From the cell containing the given text, extract its center point as (X, Y) coordinate. 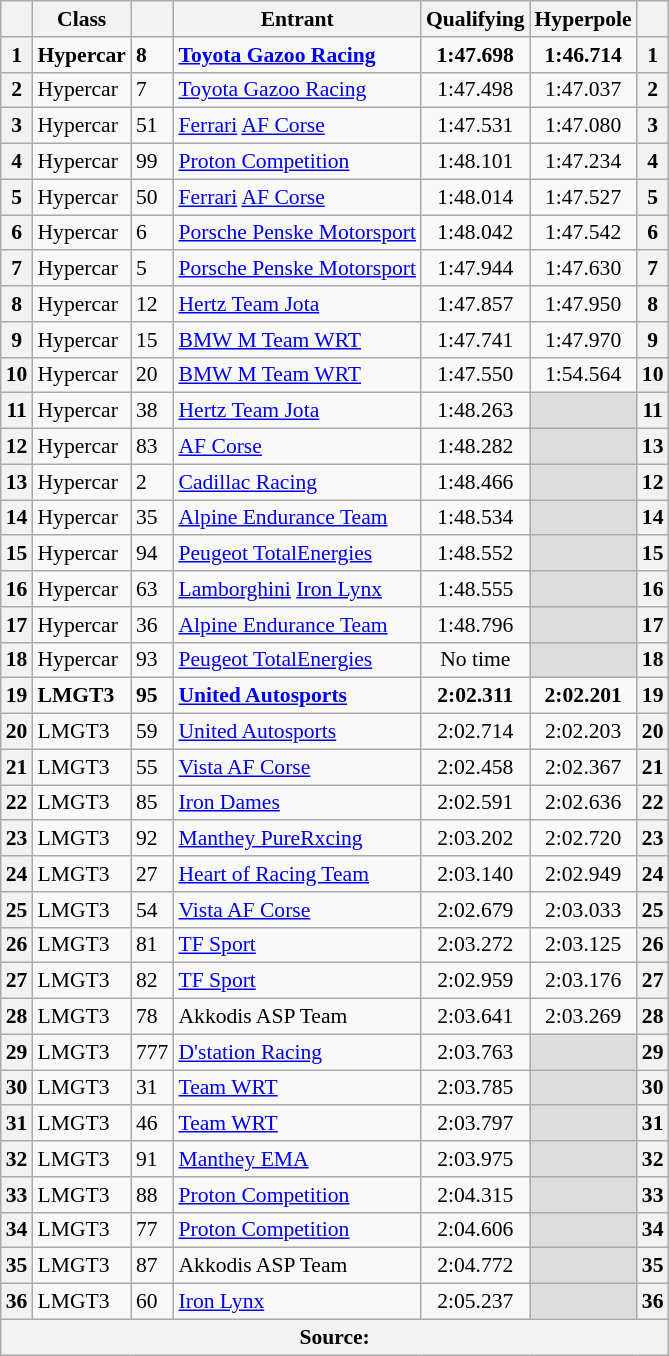
2:04.606 (475, 1230)
Class (81, 19)
55 (152, 767)
83 (152, 447)
1:48.534 (475, 518)
1:47.698 (475, 55)
2:03.641 (475, 1017)
88 (152, 1195)
Cadillac Racing (297, 482)
Iron Lynx (297, 1302)
38 (152, 411)
No time (475, 660)
1:48.263 (475, 411)
2:02.203 (584, 732)
2:04.772 (475, 1266)
78 (152, 1017)
2:03.785 (475, 1088)
1:47.950 (584, 304)
1:48.796 (475, 625)
AF Corse (297, 447)
2:03.269 (584, 1017)
1:47.550 (475, 375)
1:48.014 (475, 197)
Heart of Racing Team (297, 874)
2:03.140 (475, 874)
2:03.125 (584, 945)
1:48.466 (475, 482)
Manthey EMA (297, 1159)
2:03.033 (584, 910)
59 (152, 732)
1:47.542 (584, 233)
1:47.944 (475, 269)
1:54.564 (584, 375)
D'station Racing (297, 1052)
46 (152, 1124)
51 (152, 126)
1:48.555 (475, 589)
1:47.531 (475, 126)
1:47.080 (584, 126)
Qualifying (475, 19)
2:02.201 (584, 696)
2:02.367 (584, 767)
2:03.176 (584, 981)
Source: (335, 1337)
1:48.282 (475, 447)
93 (152, 660)
2:02.959 (475, 981)
1:47.527 (584, 197)
1:48.101 (475, 162)
1:47.037 (584, 90)
77 (152, 1230)
95 (152, 696)
94 (152, 554)
63 (152, 589)
2:02.720 (584, 839)
Hyperpole (584, 19)
Manthey PureRxcing (297, 839)
81 (152, 945)
2:03.797 (475, 1124)
50 (152, 197)
87 (152, 1266)
54 (152, 910)
2:02.949 (584, 874)
2:02.636 (584, 803)
Lamborghini Iron Lynx (297, 589)
2:02.458 (475, 767)
2:03.763 (475, 1052)
777 (152, 1052)
1:47.630 (584, 269)
82 (152, 981)
99 (152, 162)
2:03.272 (475, 945)
1:47.970 (584, 340)
1:48.552 (475, 554)
2:02.679 (475, 910)
2:02.311 (475, 696)
85 (152, 803)
60 (152, 1302)
2:03.202 (475, 839)
1:47.234 (584, 162)
1:48.042 (475, 233)
Iron Dames (297, 803)
2:03.975 (475, 1159)
91 (152, 1159)
2:05.237 (475, 1302)
2:02.591 (475, 803)
92 (152, 839)
2:02.714 (475, 732)
Entrant (297, 19)
1:46.714 (584, 55)
2:04.315 (475, 1195)
1:47.857 (475, 304)
1:47.741 (475, 340)
1:47.498 (475, 90)
